Pinpoint the cell where the given text exists, returning its [x, y] midpoint coordinate. 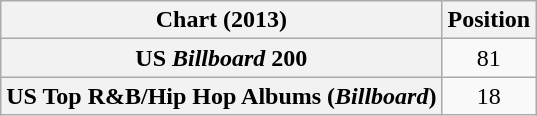
18 [489, 96]
US Billboard 200 [222, 58]
Position [489, 20]
Chart (2013) [222, 20]
81 [489, 58]
US Top R&B/Hip Hop Albums (Billboard) [222, 96]
